Identify which cell holds the provided text, then report its [X, Y] central coordinate. 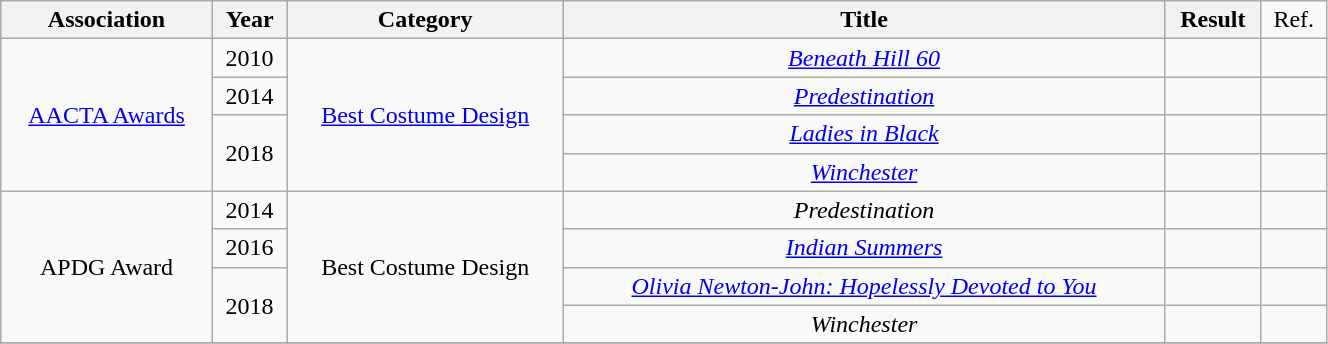
Result [1213, 20]
2010 [250, 58]
Olivia Newton-John: Hopelessly Devoted to You [864, 286]
Indian Summers [864, 248]
Association [107, 20]
APDG Award [107, 267]
Beneath Hill 60 [864, 58]
2016 [250, 248]
Year [250, 20]
Ladies in Black [864, 134]
Category [426, 20]
AACTA Awards [107, 115]
Ref. [1294, 20]
Title [864, 20]
